Find where the given text appears and provide that cell's center as (x, y) coordinate. 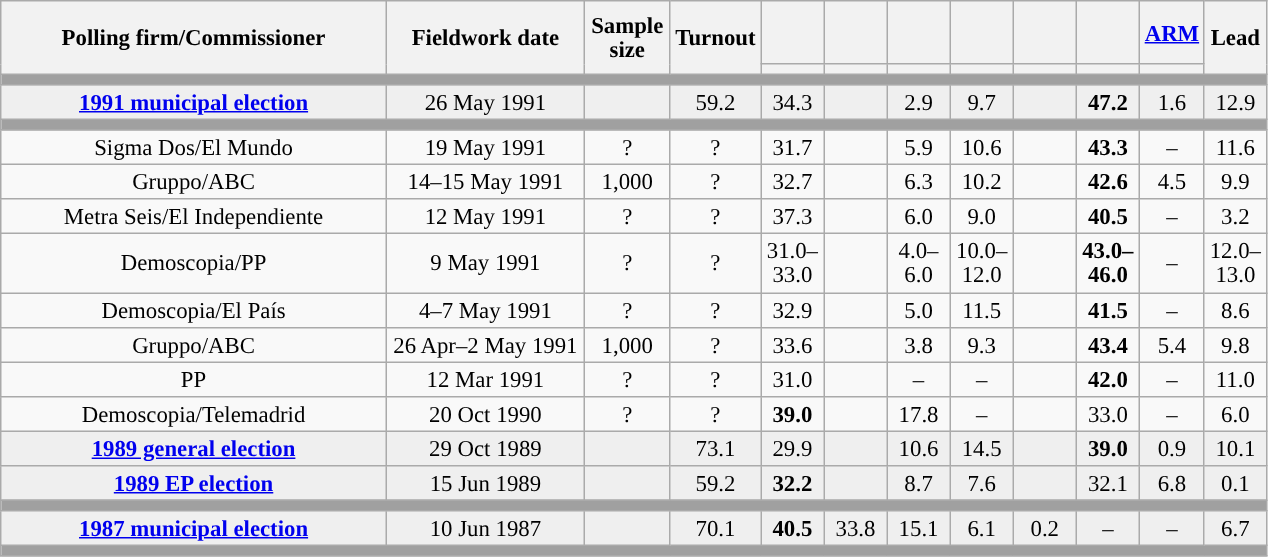
70.1 (716, 528)
33.8 (856, 528)
37.3 (792, 218)
1987 municipal election (194, 528)
20 Oct 1990 (485, 414)
8.6 (1235, 310)
29 Oct 1989 (485, 448)
42.6 (1108, 182)
6.8 (1172, 484)
5.4 (1172, 344)
33.0 (1108, 414)
Demoscopia/PP (194, 264)
9.9 (1235, 182)
7.6 (982, 484)
10.2 (982, 182)
11.5 (982, 310)
1991 municipal election (194, 102)
PP (194, 380)
32.9 (792, 310)
Demoscopia/Telemadrid (194, 414)
4.0–6.0 (918, 264)
17.8 (918, 414)
Sigma Dos/El Mundo (194, 148)
43.4 (1108, 344)
12 May 1991 (485, 218)
3.2 (1235, 218)
6.1 (982, 528)
26 May 1991 (485, 102)
19 May 1991 (485, 148)
5.0 (918, 310)
0.9 (1172, 448)
31.0 (792, 380)
42.0 (1108, 380)
9.8 (1235, 344)
34.3 (792, 102)
4–7 May 1991 (485, 310)
ARM (1172, 32)
5.9 (918, 148)
32.2 (792, 484)
9.3 (982, 344)
1.6 (1172, 102)
0.1 (1235, 484)
29.9 (792, 448)
32.7 (792, 182)
15.1 (918, 528)
1989 general election (194, 448)
Lead (1235, 38)
15 Jun 1989 (485, 484)
6.3 (918, 182)
10.1 (1235, 448)
10.0–12.0 (982, 264)
11.6 (1235, 148)
Sample size (627, 38)
9.7 (982, 102)
14.5 (982, 448)
Fieldwork date (485, 38)
3.8 (918, 344)
31.7 (792, 148)
2.9 (918, 102)
31.0–33.0 (792, 264)
8.7 (918, 484)
12.0–13.0 (1235, 264)
32.1 (1108, 484)
12 Mar 1991 (485, 380)
10 Jun 1987 (485, 528)
Metra Seis/El Independiente (194, 218)
Polling firm/Commissioner (194, 38)
Turnout (716, 38)
26 Apr–2 May 1991 (485, 344)
Demoscopia/El País (194, 310)
73.1 (716, 448)
0.2 (1044, 528)
9.0 (982, 218)
6.7 (1235, 528)
1989 EP election (194, 484)
43.3 (1108, 148)
33.6 (792, 344)
14–15 May 1991 (485, 182)
4.5 (1172, 182)
41.5 (1108, 310)
9 May 1991 (485, 264)
47.2 (1108, 102)
12.9 (1235, 102)
11.0 (1235, 380)
43.0–46.0 (1108, 264)
